Capture the cell that displays the provided text and extract its [X, Y] central coordinate. 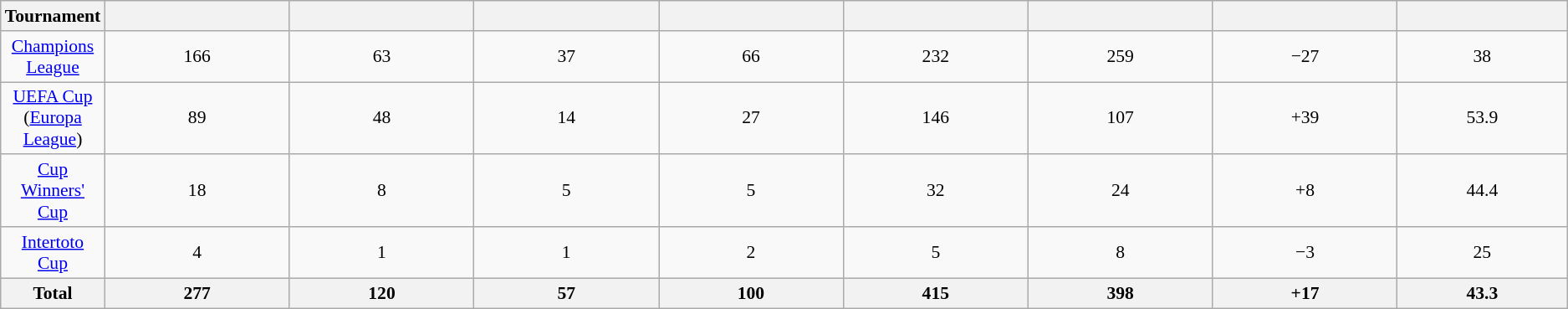
+8 [1305, 191]
Cup Winners' Cup [53, 191]
2 [751, 253]
43.3 [1482, 293]
66 [751, 57]
120 [381, 293]
57 [567, 293]
53.9 [1482, 119]
27 [751, 119]
146 [935, 119]
−27 [1305, 57]
24 [1121, 191]
Total [53, 293]
UEFA Cup (Europa League) [53, 119]
38 [1482, 57]
63 [381, 57]
277 [197, 293]
−3 [1305, 253]
107 [1121, 119]
44.4 [1482, 191]
18 [197, 191]
14 [567, 119]
37 [567, 57]
25 [1482, 253]
259 [1121, 57]
4 [197, 253]
+17 [1305, 293]
+39 [1305, 119]
32 [935, 191]
415 [935, 293]
89 [197, 119]
Intertoto Cup [53, 253]
232 [935, 57]
166 [197, 57]
48 [381, 119]
Tournament [53, 16]
100 [751, 293]
Champions League [53, 57]
398 [1121, 293]
